Locate the cell with the specified text and output its [x, y] center coordinate. 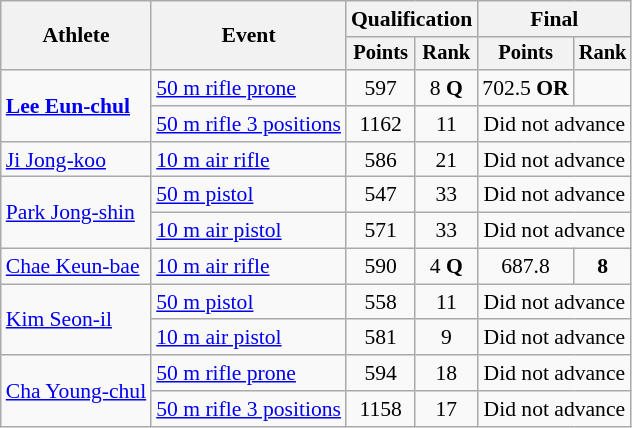
Kim Seon-il [76, 320]
1162 [380, 124]
Park Jong-shin [76, 212]
571 [380, 231]
Cha Young-chul [76, 390]
Ji Jong-koo [76, 160]
18 [446, 373]
8 Q [446, 88]
594 [380, 373]
Athlete [76, 36]
597 [380, 88]
702.5 OR [525, 88]
687.8 [525, 267]
21 [446, 160]
586 [380, 160]
558 [380, 302]
547 [380, 195]
Chae Keun-bae [76, 267]
Qualification [412, 19]
Lee Eun-chul [76, 106]
Final [554, 19]
581 [380, 338]
17 [446, 409]
4 Q [446, 267]
Event [248, 36]
8 [603, 267]
9 [446, 338]
1158 [380, 409]
590 [380, 267]
